For the text-containing cell, return its midpoint in (X, Y) coordinate format. 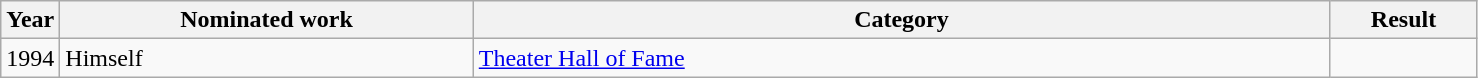
1994 (30, 58)
Theater Hall of Fame (901, 58)
Year (30, 20)
Nominated work (266, 20)
Himself (266, 58)
Category (901, 20)
Result (1404, 20)
